Return the (x, y) coordinate for the center point of the cell that contains the specified text.  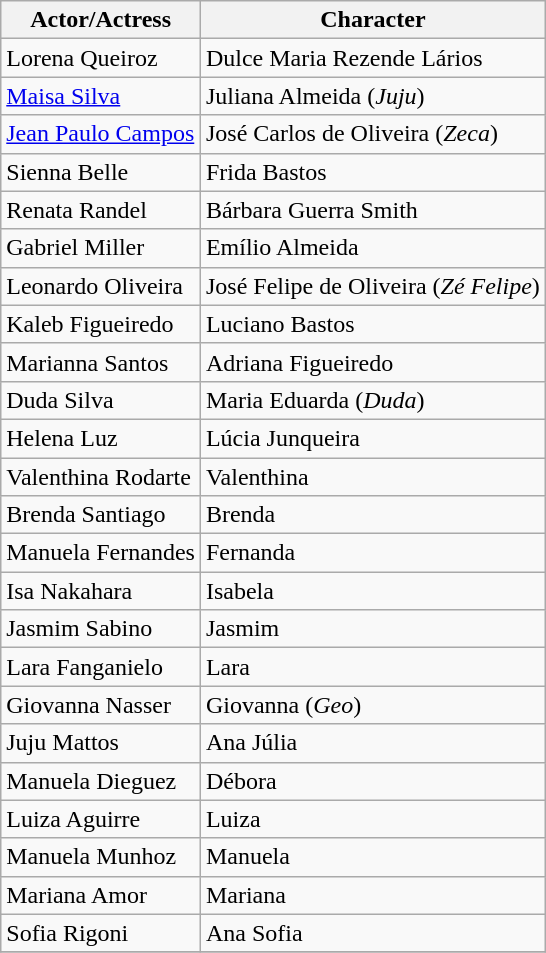
Manuela Fernandes (101, 553)
Sienna Belle (101, 172)
Mariana (372, 895)
Isabela (372, 591)
Jasmim (372, 629)
Sofia Rigoni (101, 933)
Helena Luz (101, 438)
Marianna Santos (101, 362)
Giovanna Nasser (101, 705)
Brenda Santiago (101, 515)
Duda Silva (101, 400)
Lara (372, 667)
Ana Sofia (372, 933)
Maisa Silva (101, 96)
Renata Randel (101, 210)
Manuela Munhoz (101, 857)
Lúcia Junqueira (372, 438)
Valenthina (372, 477)
Luiza Aguirre (101, 819)
Mariana Amor (101, 895)
Jasmim Sabino (101, 629)
Manuela Dieguez (101, 781)
Débora (372, 781)
Bárbara Guerra Smith (372, 210)
Valenthina Rodarte (101, 477)
Lara Fanganielo (101, 667)
Maria Eduarda (Duda) (372, 400)
Fernanda (372, 553)
Adriana Figueiredo (372, 362)
Ana Júlia (372, 743)
Manuela (372, 857)
Kaleb Figueiredo (101, 324)
José Carlos de Oliveira (Zeca) (372, 134)
Giovanna (Geo) (372, 705)
Lorena Queiroz (101, 58)
Frida Bastos (372, 172)
Actor/Actress (101, 20)
Leonardo Oliveira (101, 286)
Dulce Maria Rezende Lários (372, 58)
Isa Nakahara (101, 591)
Jean Paulo Campos (101, 134)
Gabriel Miller (101, 248)
Luciano Bastos (372, 324)
Brenda (372, 515)
Juliana Almeida (Juju) (372, 96)
Emílio Almeida (372, 248)
Character (372, 20)
José Felipe de Oliveira (Zé Felipe) (372, 286)
Luiza (372, 819)
Juju Mattos (101, 743)
